Pinpoint the cell where the given text exists, returning its (x, y) midpoint coordinate. 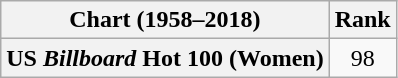
Rank (362, 20)
US Billboard Hot 100 (Women) (165, 58)
Chart (1958–2018) (165, 20)
98 (362, 58)
